For the text-containing cell, return its midpoint in [x, y] coordinate format. 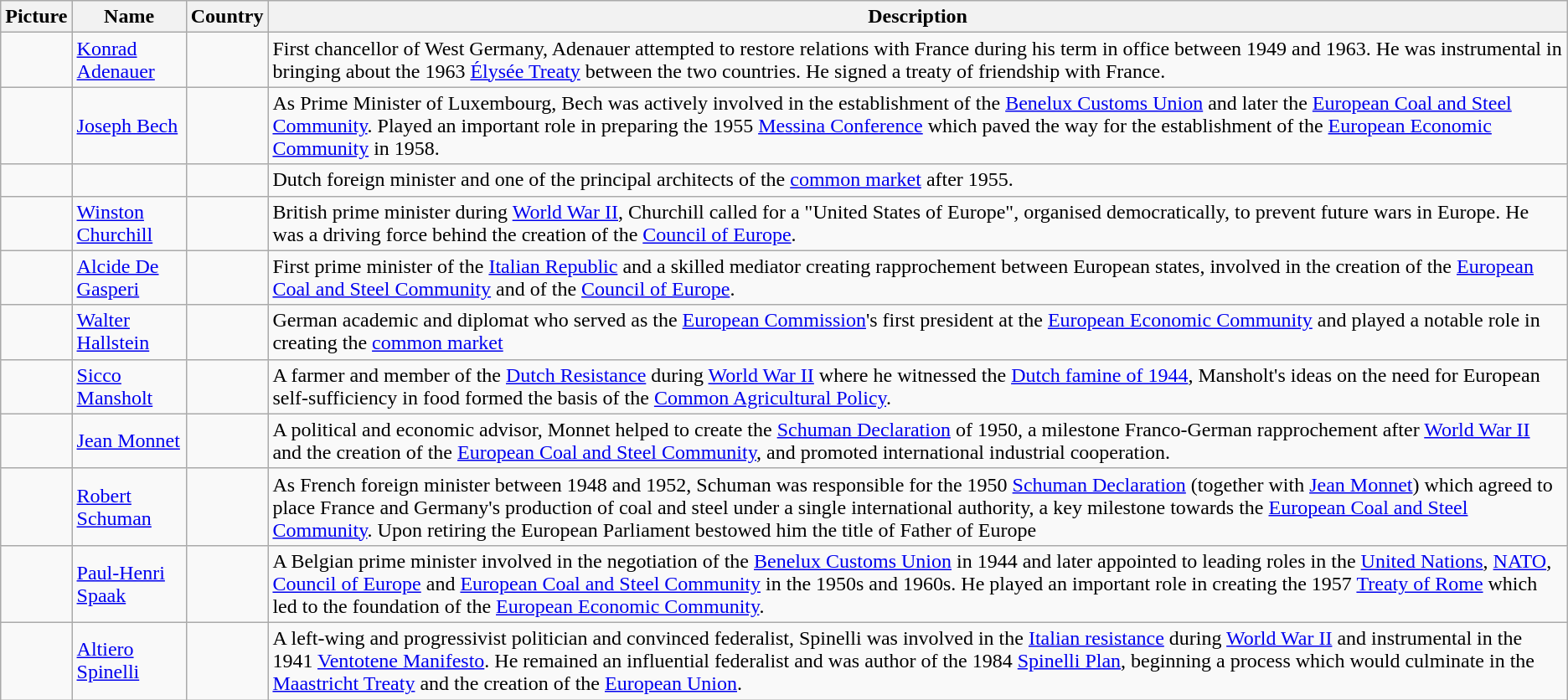
Name [129, 17]
Joseph Bech [129, 126]
Robert Schuman [129, 507]
Picture [37, 17]
Jean Monnet [129, 440]
Description [918, 17]
Country [227, 17]
Dutch foreign minister and one of the principal architects of the common market after 1955. [918, 180]
Alcide De Gasperi [129, 278]
Paul-Henri Spaak [129, 584]
Walter Hallstein [129, 332]
Konrad Adenauer [129, 60]
Altiero Spinelli [129, 661]
Sicco Mansholt [129, 387]
Winston Churchill [129, 223]
